Find where the given text appears and provide that cell's center as (X, Y) coordinate. 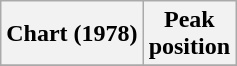
Peakposition (189, 34)
Chart (1978) (72, 34)
